Search for the cell housing the specified text and yield its (x, y) center coordinate. 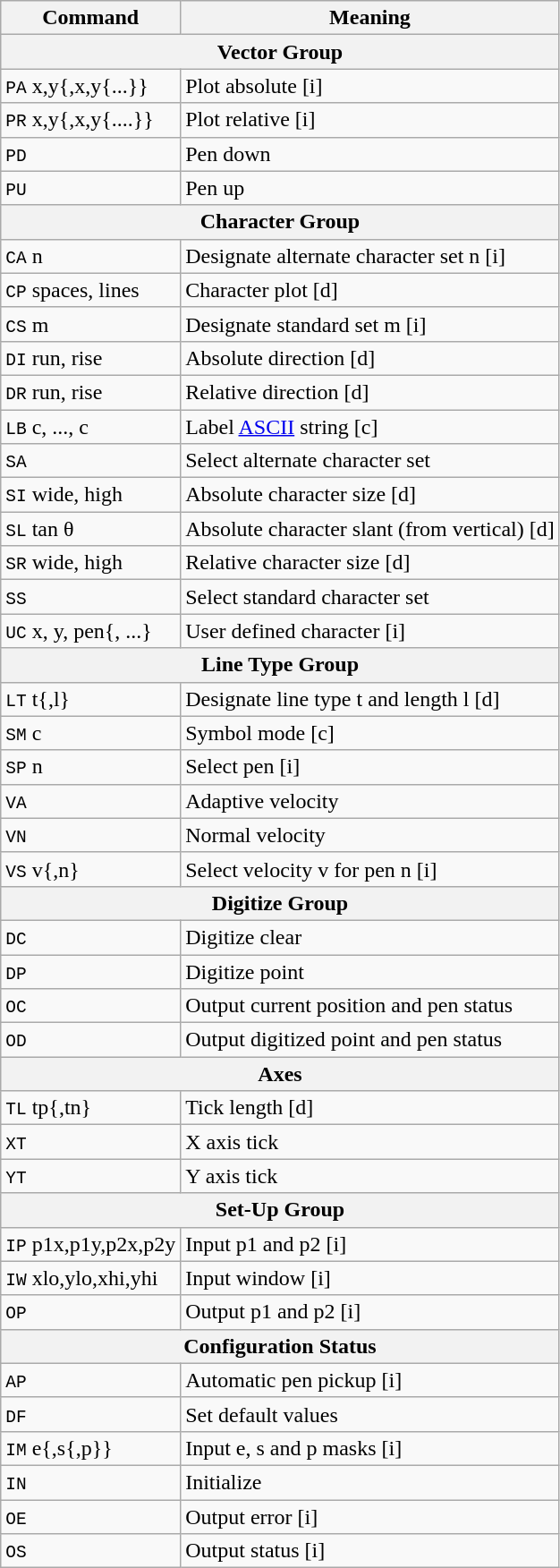
Tick length [d] (370, 1108)
Select pen [i] (370, 767)
OP (91, 1312)
OS (91, 1551)
SR wide, high (91, 563)
DP (91, 971)
XT (91, 1142)
OD (91, 1040)
Output error [i] (370, 1517)
SM c (91, 733)
Set-Up Group (280, 1210)
VS v{,n} (91, 869)
Initialize (370, 1482)
LB c, ..., c (91, 427)
IM e{,s{,p}} (91, 1448)
Plot absolute [i] (370, 86)
CS m (91, 324)
Output digitized point and pen status (370, 1040)
Designate standard set m [i] (370, 324)
SI wide, high (91, 495)
Configuration Status (280, 1346)
OC (91, 1006)
Designate alternate character set n [i] (370, 256)
Automatic pen pickup [i] (370, 1380)
Output current position and pen status (370, 1006)
PU (91, 188)
Symbol mode [c] (370, 733)
Label ASCII string [c] (370, 427)
Designate line type t and length l [d] (370, 699)
YT (91, 1176)
DI run, rise (91, 358)
Pen down (370, 154)
SS (91, 597)
Y axis tick (370, 1176)
SA (91, 461)
Output p1 and p2 [i] (370, 1312)
Adaptive velocity (370, 801)
CP spaces, lines (91, 290)
DC (91, 937)
Set default values (370, 1414)
Digitize clear (370, 937)
Select alternate character set (370, 461)
Plot relative [i] (370, 120)
IW xlo,ylo,xhi,yhi (91, 1278)
OE (91, 1517)
DF (91, 1414)
SP n (91, 767)
Vector Group (280, 52)
TL tp{,tn} (91, 1108)
Normal velocity (370, 835)
X axis tick (370, 1142)
Relative direction [d] (370, 392)
Pen up (370, 188)
Input window [i] (370, 1278)
VA (91, 801)
Line Type Group (280, 665)
Digitize point (370, 971)
Absolute direction [d] (370, 358)
Absolute character size [d] (370, 495)
Digitize Group (280, 903)
PR x,y{,x,y{....}} (91, 120)
Meaning (370, 18)
SL tan θ (91, 529)
Command (91, 18)
Input p1 and p2 [i] (370, 1244)
Select standard character set (370, 597)
Axes (280, 1074)
VN (91, 835)
IN (91, 1482)
Absolute character slant (from vertical) [d] (370, 529)
PD (91, 154)
Output status [i] (370, 1551)
LT t{,l} (91, 699)
Select velocity v for pen n [i] (370, 869)
User defined character [i] (370, 631)
IP p1x,p1y,p2x,p2y (91, 1244)
Input e, s and p masks [i] (370, 1448)
Relative character size [d] (370, 563)
AP (91, 1380)
DR run, rise (91, 392)
CA n (91, 256)
UC x, y, pen{, ...} (91, 631)
Character plot [d] (370, 290)
Character Group (280, 222)
PA x,y{,x,y{...}} (91, 86)
